Pinpoint the cell where the given text exists, returning its (x, y) midpoint coordinate. 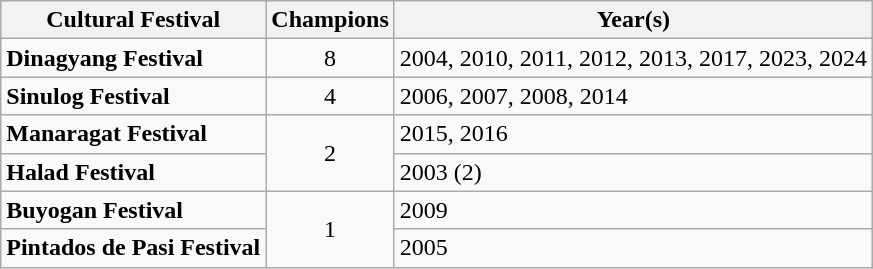
2015, 2016 (633, 134)
2005 (633, 248)
Cultural Festival (134, 20)
Dinagyang Festival (134, 58)
2 (330, 153)
2004, 2010, 2011, 2012, 2013, 2017, 2023, 2024 (633, 58)
8 (330, 58)
4 (330, 96)
Champions (330, 20)
Buyogan Festival (134, 210)
Sinulog Festival (134, 96)
Halad Festival (134, 172)
Year(s) (633, 20)
2009 (633, 210)
2006, 2007, 2008, 2014 (633, 96)
1 (330, 229)
2003 (2) (633, 172)
Manaragat Festival (134, 134)
Pintados de Pasi Festival (134, 248)
